Detect which cell encompasses the target text, then output its [X, Y] center coordinate. 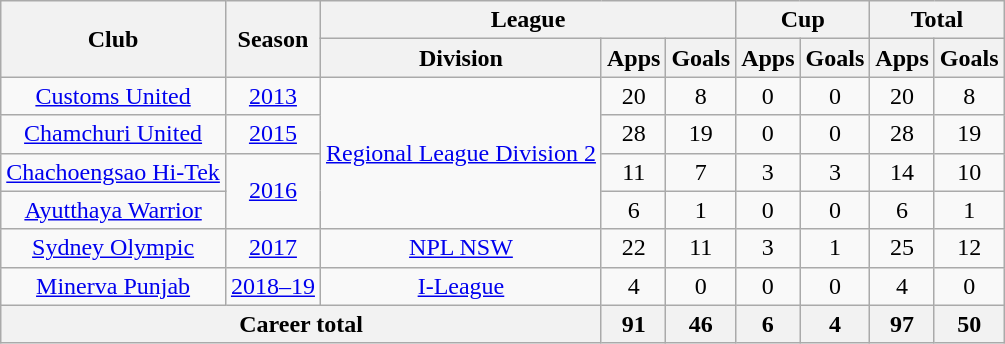
Regional League Division 2 [460, 153]
91 [633, 324]
Chachoengsao Hi-Tek [114, 172]
97 [902, 324]
2018–19 [272, 286]
Club [114, 39]
Customs United [114, 96]
Career total [302, 324]
22 [633, 248]
46 [701, 324]
2015 [272, 134]
12 [969, 248]
Minerva Punjab [114, 286]
I-League [460, 286]
Chamchuri United [114, 134]
Ayutthaya Warrior [114, 210]
League [528, 20]
2016 [272, 191]
Division [460, 58]
10 [969, 172]
Sydney Olympic [114, 248]
25 [902, 248]
NPL NSW [460, 248]
Cup [803, 20]
2013 [272, 96]
7 [701, 172]
Total [937, 20]
2017 [272, 248]
50 [969, 324]
Season [272, 39]
14 [902, 172]
